Output the [X, Y] coordinate of the center of the cell containing the given text.  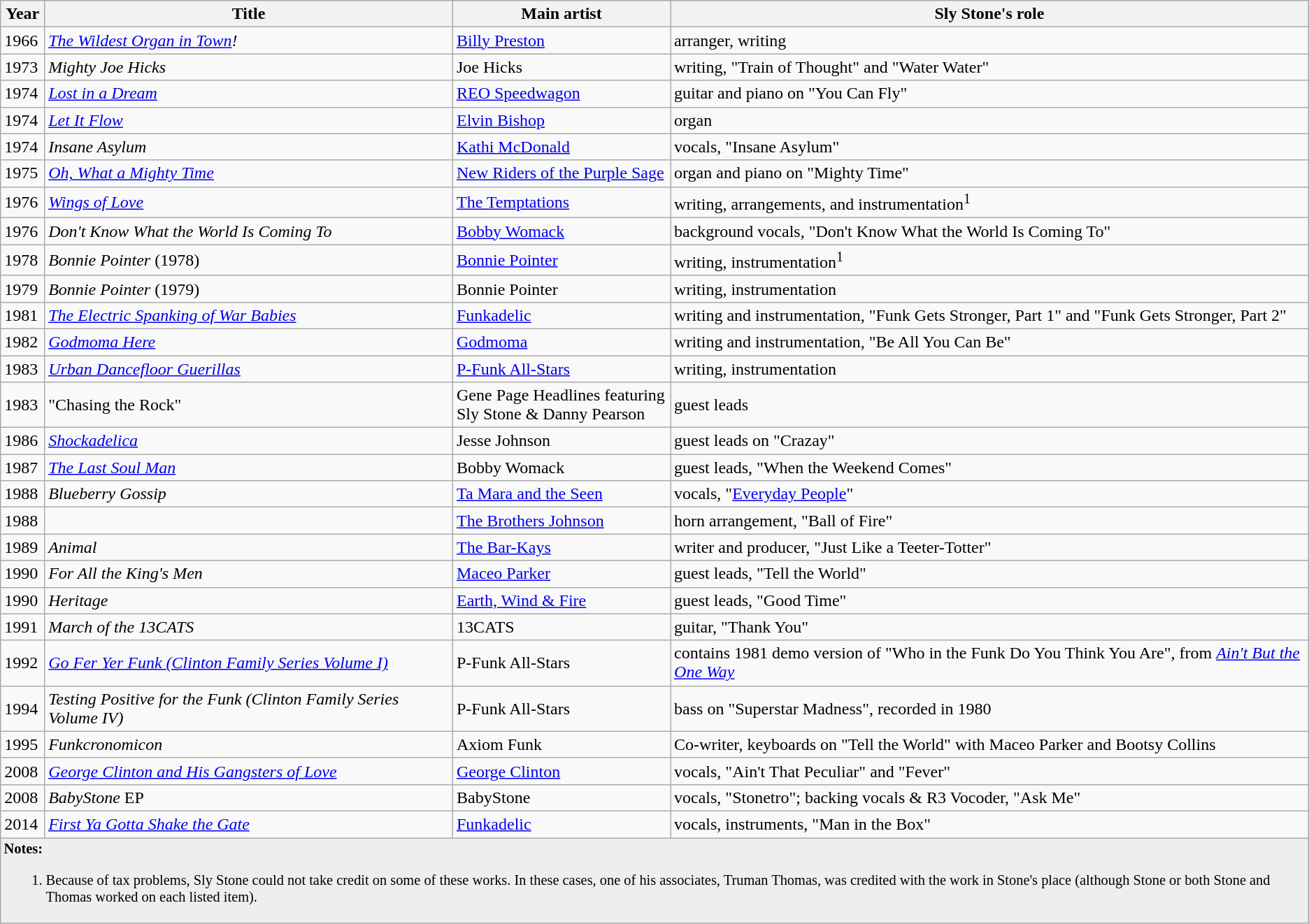
vocals, "Ain't That Peculiar" and "Fever" [990, 771]
writing, "Train of Thought" and "Water Water" [990, 67]
Don't Know What the World Is Coming To [249, 231]
Go Fer Yer Funk (Clinton Family Series Volume I) [249, 663]
Testing Positive for the Funk (Clinton Family Series Volume IV) [249, 709]
First Ya Gotta Shake the Gate [249, 824]
writing, arrangements, and instrumentation1 [990, 203]
Let It Flow [249, 120]
Godmoma Here [249, 342]
Elvin Bishop [561, 120]
vocals, "Stonetro"; backing vocals & R3 Vocoder, "Ask Me" [990, 797]
Oh, What a Mighty Time [249, 173]
horn arrangement, "Ball of Fire" [990, 521]
Bonnie Pointer (1979) [249, 289]
Year [22, 14]
contains 1981 demo version of "Who in the Funk Do You Think You Are", from Ain't But the One Way [990, 663]
Lost in a Dream [249, 94]
Animal [249, 547]
Axiom Funk [561, 744]
1986 [22, 441]
Main artist [561, 14]
New Riders of the Purple Sage [561, 173]
Godmoma [561, 342]
Joe Hicks [561, 67]
guitar, "Thank You" [990, 627]
1979 [22, 289]
1981 [22, 315]
Earth, Wind & Fire [561, 600]
Bonnie Pointer (1978) [249, 260]
1995 [22, 744]
Shockadelica [249, 441]
George Clinton and His Gangsters of Love [249, 771]
organ and piano on "Mighty Time" [990, 173]
The Wildest Organ in Town! [249, 41]
2014 [22, 824]
Heritage [249, 600]
1991 [22, 627]
Kathi McDonald [561, 147]
arranger, writing [990, 41]
The Bar-Kays [561, 547]
Title [249, 14]
1982 [22, 342]
March of the 13CATS [249, 627]
13CATS [561, 627]
The Last Soul Man [249, 468]
background vocals, "Don't Know What the World Is Coming To" [990, 231]
bass on "Superstar Madness", recorded in 1980 [990, 709]
vocals, "Insane Asylum" [990, 147]
BabyStone [561, 797]
Billy Preston [561, 41]
guest leads, "Tell the World" [990, 574]
Sly Stone's role [990, 14]
Gene Page Headlines featuring Sly Stone & Danny Pearson [561, 405]
The Temptations [561, 203]
For All the King's Men [249, 574]
Maceo Parker [561, 574]
writing, instrumentation1 [990, 260]
guest leads on "Crazay" [990, 441]
writer and producer, "Just Like a Teeter-Totter" [990, 547]
BabyStone EP [249, 797]
Mighty Joe Hicks [249, 67]
Urban Dancefloor Guerillas [249, 369]
REO Speedwagon [561, 94]
Wings of Love [249, 203]
1975 [22, 173]
Jesse Johnson [561, 441]
The Brothers Johnson [561, 521]
1992 [22, 663]
guest leads [990, 405]
guitar and piano on "You Can Fly" [990, 94]
The Electric Spanking of War Babies [249, 315]
1973 [22, 67]
1987 [22, 468]
1989 [22, 547]
vocals, instruments, "Man in the Box" [990, 824]
guest leads, "When the Weekend Comes" [990, 468]
Co-writer, keyboards on "Tell the World" with Maceo Parker and Bootsy Collins [990, 744]
1978 [22, 260]
"Chasing the Rock" [249, 405]
1966 [22, 41]
writing and instrumentation, "Be All You Can Be" [990, 342]
Insane Asylum [249, 147]
organ [990, 120]
Blueberry Gossip [249, 494]
George Clinton [561, 771]
Ta Mara and the Seen [561, 494]
1994 [22, 709]
writing and instrumentation, "Funk Gets Stronger, Part 1" and "Funk Gets Stronger, Part 2" [990, 315]
vocals, "Everyday People" [990, 494]
guest leads, "Good Time" [990, 600]
Funkcronomicon [249, 744]
